Identify which cell holds the provided text, then report its (x, y) central coordinate. 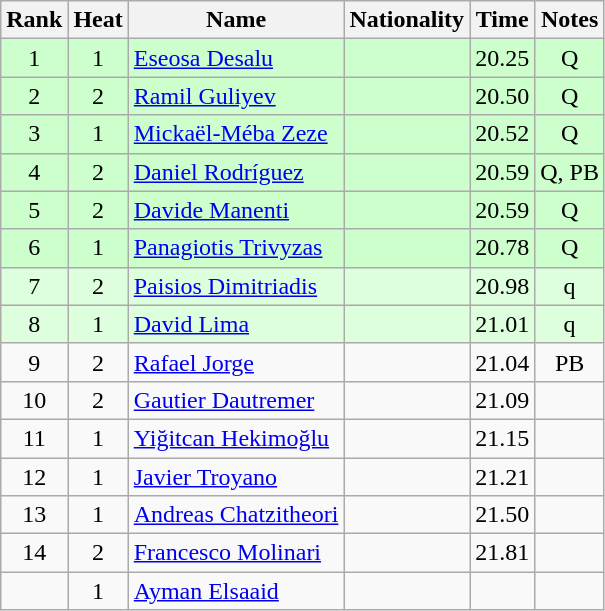
Mickaël-Méba Zeze (236, 134)
20.25 (502, 58)
Nationality (407, 20)
20.78 (502, 248)
Daniel Rodríguez (236, 172)
21.09 (502, 400)
9 (34, 362)
12 (34, 477)
David Lima (236, 324)
Notes (570, 20)
Name (236, 20)
Gautier Dautremer (236, 400)
20.50 (502, 96)
Andreas Chatzitheori (236, 515)
21.21 (502, 477)
20.98 (502, 286)
11 (34, 438)
21.81 (502, 553)
14 (34, 553)
Rafael Jorge (236, 362)
21.50 (502, 515)
Ramil Guliyev (236, 96)
Javier Troyano (236, 477)
3 (34, 134)
21.15 (502, 438)
Q, PB (570, 172)
5 (34, 210)
PB (570, 362)
20.52 (502, 134)
Heat (98, 20)
Francesco Molinari (236, 553)
Panagiotis Trivyzas (236, 248)
10 (34, 400)
7 (34, 286)
4 (34, 172)
6 (34, 248)
Paisios Dimitriadis (236, 286)
Ayman Elsaaid (236, 591)
Eseosa Desalu (236, 58)
21.01 (502, 324)
8 (34, 324)
Time (502, 20)
Davide Manenti (236, 210)
21.04 (502, 362)
13 (34, 515)
Yiğitcan Hekimoğlu (236, 438)
Rank (34, 20)
